Scan for the cell matching the given text and deliver its (x, y) coordinate at center. 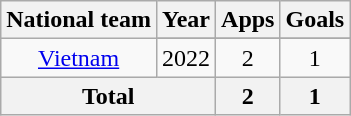
National team (79, 20)
Year (186, 20)
Apps (248, 20)
Total (108, 96)
Vietnam (79, 58)
2022 (186, 58)
Goals (315, 20)
